Return (X, Y) of the center of cell containing provided text 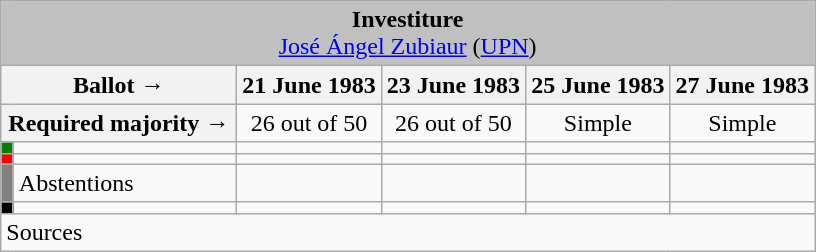
23 June 1983 (453, 85)
Required majority → (119, 123)
Ballot → (119, 85)
21 June 1983 (309, 85)
27 June 1983 (742, 85)
25 June 1983 (598, 85)
Sources (408, 232)
InvestitureJosé Ángel Zubiaur (UPN) (408, 34)
Abstentions (125, 183)
